Determine the [x, y] coordinate at the center of the cell enclosing the given text.  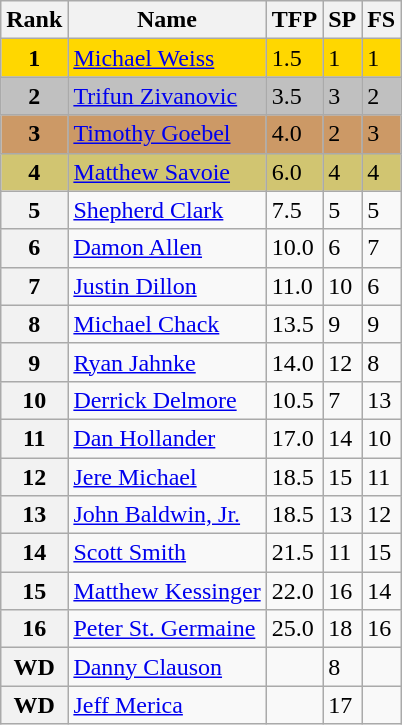
4.0 [294, 134]
18 [342, 629]
Scott Smith [167, 553]
FS [382, 20]
Danny Clauson [167, 667]
Ryan Jahnke [167, 362]
Jeff Merica [167, 705]
Trifun Zivanovic [167, 96]
14.0 [294, 362]
Matthew Kessinger [167, 591]
1.5 [294, 58]
TFP [294, 20]
Jere Michael [167, 477]
10.0 [294, 248]
Matthew Savoie [167, 172]
Dan Hollander [167, 438]
11.0 [294, 286]
21.5 [294, 553]
Shepherd Clark [167, 210]
Peter St. Germaine [167, 629]
Justin Dillon [167, 286]
Michael Chack [167, 324]
25.0 [294, 629]
3.5 [294, 96]
Rank [34, 20]
SP [342, 20]
22.0 [294, 591]
7.5 [294, 210]
Damon Allen [167, 248]
10.5 [294, 400]
Name [167, 20]
17.0 [294, 438]
6.0 [294, 172]
John Baldwin, Jr. [167, 515]
Derrick Delmore [167, 400]
17 [342, 705]
13.5 [294, 324]
Michael Weiss [167, 58]
Timothy Goebel [167, 134]
